Pinpoint the cell where the given text exists, returning its (X, Y) midpoint coordinate. 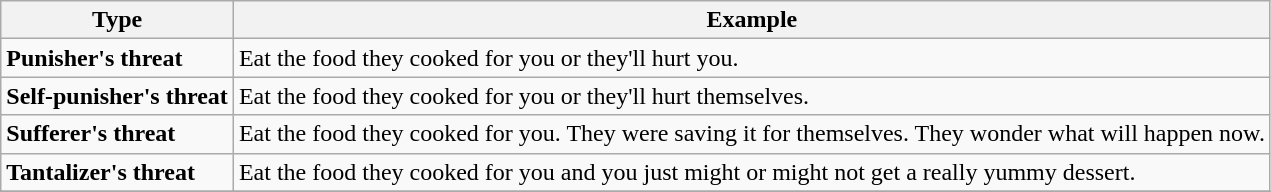
Punisher's threat (118, 58)
Sufferer's threat (118, 134)
Eat the food they cooked for you and you just might or might not get a really yummy dessert. (752, 172)
Example (752, 20)
Tantalizer's threat (118, 172)
Type (118, 20)
Self-punisher's threat (118, 96)
Eat the food they cooked for you or they'll hurt themselves. (752, 96)
Eat the food they cooked for you. They were saving it for themselves. They wonder what will happen now. (752, 134)
Eat the food they cooked for you or they'll hurt you. (752, 58)
